Return (x, y) of the center of cell containing provided text 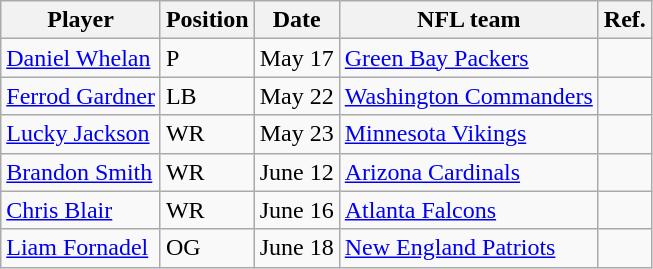
Washington Commanders (468, 96)
New England Patriots (468, 248)
Liam Fornadel (81, 248)
Brandon Smith (81, 172)
Arizona Cardinals (468, 172)
Ref. (624, 20)
Daniel Whelan (81, 58)
P (207, 58)
Ferrod Gardner (81, 96)
Position (207, 20)
Green Bay Packers (468, 58)
June 16 (296, 210)
Minnesota Vikings (468, 134)
Lucky Jackson (81, 134)
May 23 (296, 134)
May 17 (296, 58)
Atlanta Falcons (468, 210)
LB (207, 96)
June 12 (296, 172)
June 18 (296, 248)
May 22 (296, 96)
Chris Blair (81, 210)
OG (207, 248)
Date (296, 20)
Player (81, 20)
NFL team (468, 20)
